Output the (x, y) coordinate of the center of the cell containing the given text.  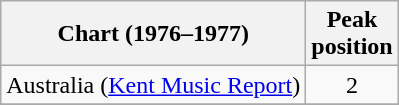
Chart (1976–1977) (154, 34)
Australia (Kent Music Report) (154, 85)
2 (352, 85)
Peakposition (352, 34)
